Return the [X, Y] coordinate for the center point of the cell that contains the specified text.  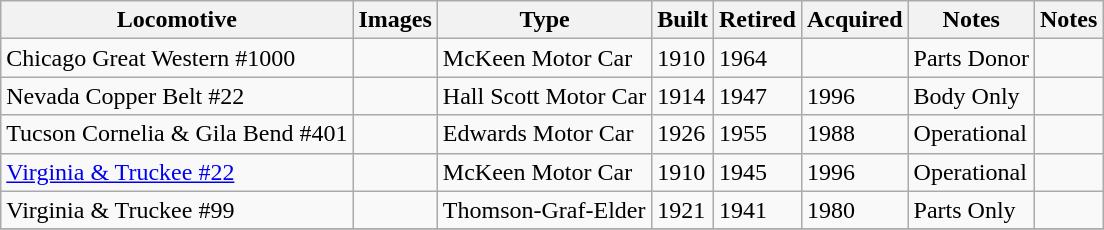
1914 [683, 96]
1941 [757, 210]
Body Only [971, 96]
Acquired [854, 20]
Parts Donor [971, 58]
Hall Scott Motor Car [544, 96]
1945 [757, 172]
Built [683, 20]
Tucson Cornelia & Gila Bend #401 [177, 134]
Retired [757, 20]
Type [544, 20]
Virginia & Truckee #99 [177, 210]
Chicago Great Western #1000 [177, 58]
Edwards Motor Car [544, 134]
1955 [757, 134]
1926 [683, 134]
1988 [854, 134]
1921 [683, 210]
Nevada Copper Belt #22 [177, 96]
Locomotive [177, 20]
1947 [757, 96]
Images [395, 20]
1980 [854, 210]
1964 [757, 58]
Thomson-Graf-Elder [544, 210]
Virginia & Truckee #22 [177, 172]
Parts Only [971, 210]
